Search for the cell housing the specified text and yield its (X, Y) center coordinate. 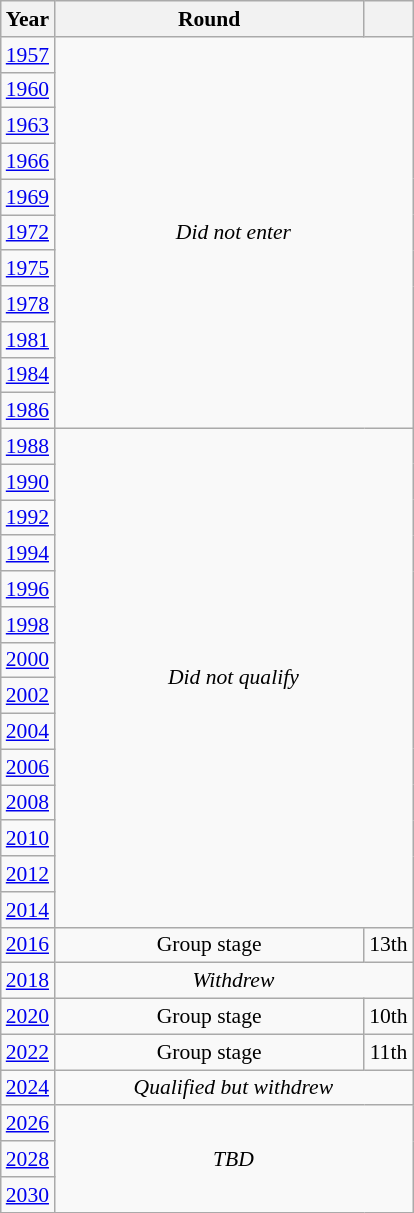
1992 (28, 518)
2020 (28, 1017)
2010 (28, 839)
1988 (28, 447)
2004 (28, 732)
2018 (28, 981)
2030 (28, 1195)
Year (28, 19)
2026 (28, 1124)
1996 (28, 589)
1994 (28, 554)
1984 (28, 375)
1957 (28, 55)
11th (388, 1052)
2028 (28, 1159)
2016 (28, 945)
Did not qualify (234, 678)
2012 (28, 874)
2002 (28, 696)
1969 (28, 197)
13th (388, 945)
Did not enter (234, 233)
2008 (28, 803)
Withdrew (234, 981)
10th (388, 1017)
2000 (28, 660)
Round (209, 19)
Qualified but withdrew (234, 1088)
1963 (28, 126)
1986 (28, 411)
1998 (28, 625)
1978 (28, 304)
2022 (28, 1052)
1990 (28, 482)
2014 (28, 910)
2024 (28, 1088)
1966 (28, 162)
2006 (28, 767)
1975 (28, 269)
1960 (28, 90)
1981 (28, 340)
TBD (234, 1160)
1972 (28, 233)
